Identify which cell holds the provided text, then report its (x, y) central coordinate. 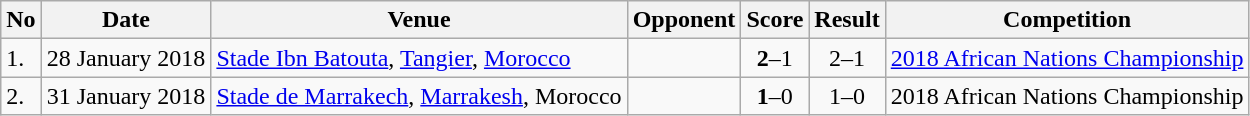
Result (847, 20)
Stade Ibn Batouta, Tangier, Morocco (419, 58)
No (21, 20)
Competition (1067, 20)
Opponent (684, 20)
31 January 2018 (126, 96)
1. (21, 58)
Venue (419, 20)
2. (21, 96)
Score (775, 20)
28 January 2018 (126, 58)
Stade de Marrakech, Marrakesh, Morocco (419, 96)
Date (126, 20)
